Identify which cell holds the provided text, then report its (x, y) central coordinate. 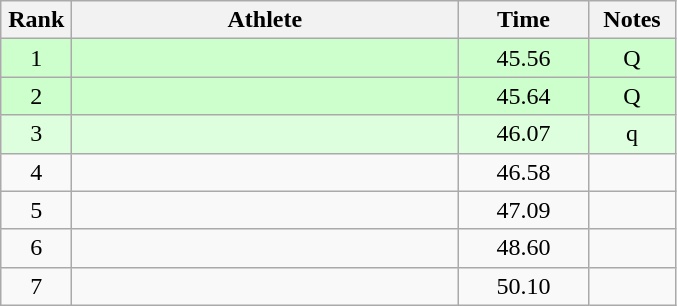
5 (36, 210)
7 (36, 286)
46.07 (524, 134)
Notes (632, 20)
q (632, 134)
1 (36, 58)
45.64 (524, 96)
45.56 (524, 58)
47.09 (524, 210)
46.58 (524, 172)
4 (36, 172)
Time (524, 20)
Athlete (265, 20)
Rank (36, 20)
2 (36, 96)
48.60 (524, 248)
6 (36, 248)
3 (36, 134)
50.10 (524, 286)
